Return the (x, y) coordinate for the center point of the cell that contains the specified text.  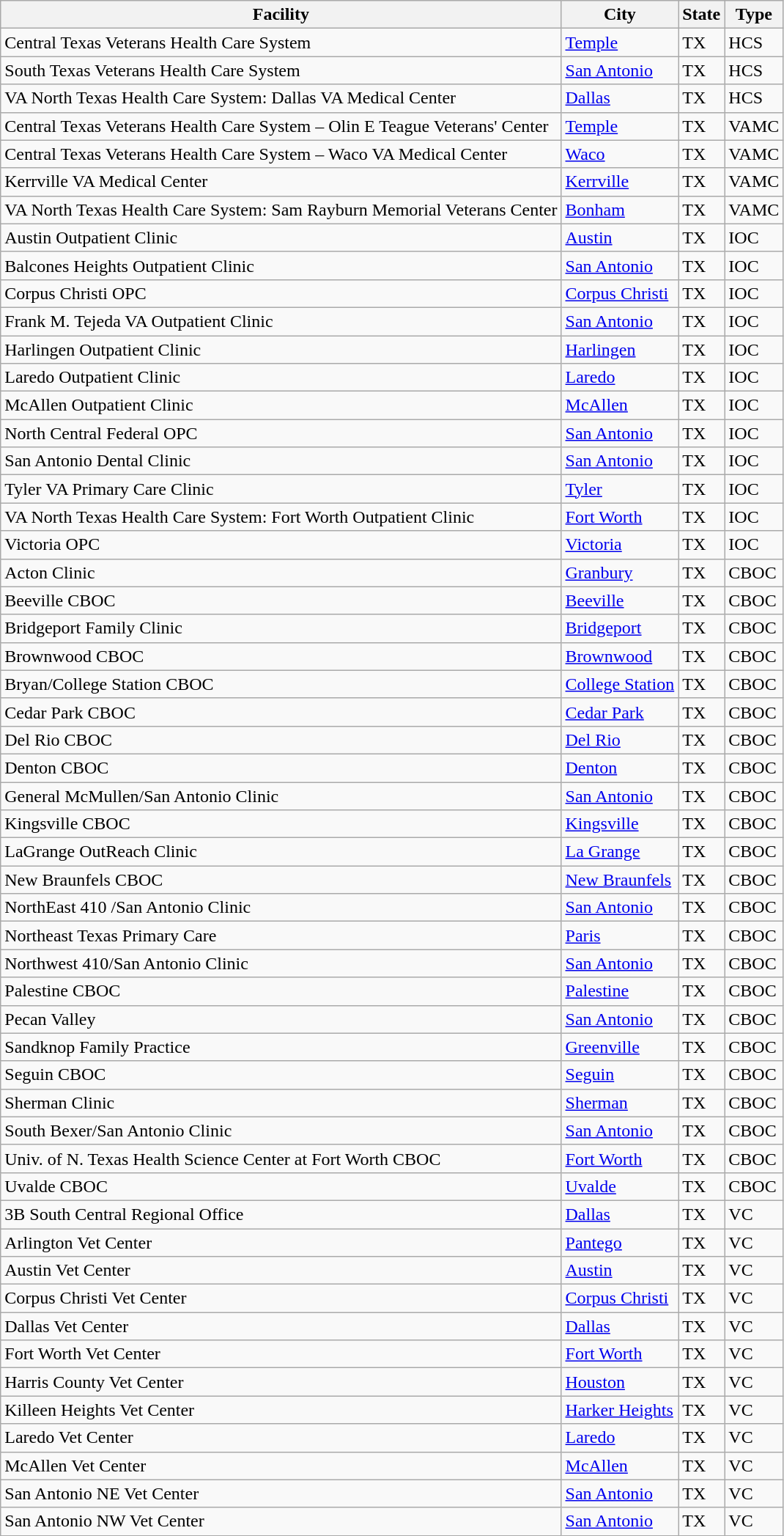
Kerrville (620, 182)
Northwest 410/San Antonio Clinic (281, 963)
General McMullen/San Antonio Clinic (281, 795)
Victoria OPC (281, 545)
Palestine CBOC (281, 991)
San Antonio NE Vet Center (281, 1493)
Denton (620, 768)
VA North Texas Health Care System: Dallas VA Medical Center (281, 98)
Pecan Valley (281, 1019)
Waco (620, 154)
Greenville (620, 1047)
San Antonio NW Vet Center (281, 1521)
Bonham (620, 210)
Harker Heights (620, 1410)
Granbury (620, 573)
Killeen Heights Vet Center (281, 1410)
Balcones Heights Outpatient Clinic (281, 265)
New Braunfels (620, 880)
North Central Federal OPC (281, 433)
Tyler (620, 489)
San Antonio Dental Clinic (281, 461)
Northeast Texas Primary Care (281, 936)
Arlington Vet Center (281, 1243)
Corpus Christi Vet Center (281, 1298)
Sherman (620, 1103)
Dallas Vet Center (281, 1326)
NorthEast 410 /San Antonio Clinic (281, 908)
Cedar Park CBOC (281, 712)
Brownwood (620, 656)
Bridgeport (620, 628)
Del Rio (620, 740)
Paris (620, 936)
Brownwood CBOC (281, 656)
Beeville (620, 600)
Cedar Park (620, 712)
Harlingen Outpatient Clinic (281, 350)
Houston (620, 1382)
Bryan/College Station CBOC (281, 684)
Harlingen (620, 350)
Del Rio CBOC (281, 740)
3B South Central Regional Office (281, 1214)
College Station (620, 684)
LaGrange OutReach Clinic (281, 852)
Univ. of N. Texas Health Science Center at Fort Worth CBOC (281, 1158)
Uvalde (620, 1186)
McAllen Vet Center (281, 1466)
Laredo Vet Center (281, 1438)
Denton CBOC (281, 768)
Uvalde CBOC (281, 1186)
Palestine (620, 991)
New Braunfels CBOC (281, 880)
Kingsville (620, 824)
State (702, 15)
Type (754, 15)
Facility (281, 15)
Acton Clinic (281, 573)
Seguin CBOC (281, 1075)
Laredo Outpatient Clinic (281, 378)
Fort Worth Vet Center (281, 1354)
La Grange (620, 852)
Sherman Clinic (281, 1103)
Tyler VA Primary Care Clinic (281, 489)
South Texas Veterans Health Care System (281, 70)
Victoria (620, 545)
Seguin (620, 1075)
Beeville CBOC (281, 600)
Central Texas Veterans Health Care System – Waco VA Medical Center (281, 154)
City (620, 15)
VA North Texas Health Care System: Sam Rayburn Memorial Veterans Center (281, 210)
Central Texas Veterans Health Care System (281, 43)
Austin Vet Center (281, 1271)
Corpus Christi OPC (281, 293)
Frank M. Tejeda VA Outpatient Clinic (281, 321)
Harris County Vet Center (281, 1382)
Central Texas Veterans Health Care System – Olin E Teague Veterans' Center (281, 126)
Bridgeport Family Clinic (281, 628)
VA North Texas Health Care System: Fort Worth Outpatient Clinic (281, 517)
Pantego (620, 1243)
Austin Outpatient Clinic (281, 238)
Kingsville CBOC (281, 824)
Kerrville VA Medical Center (281, 182)
South Bexer/San Antonio Clinic (281, 1131)
Sandknop Family Practice (281, 1047)
McAllen Outpatient Clinic (281, 405)
